Output the (X, Y) coordinate of the center of the cell containing the given text.  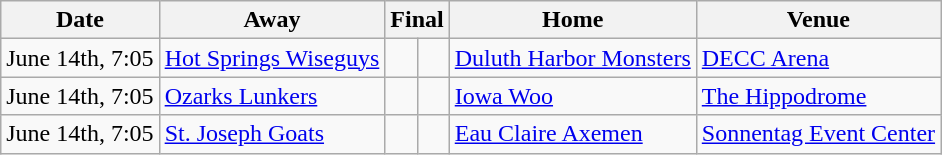
Duluth Harbor Monsters (572, 58)
The Hippodrome (818, 96)
Away (272, 20)
Eau Claire Axemen (572, 134)
Venue (818, 20)
Sonnentag Event Center (818, 134)
DECC Arena (818, 58)
Final (417, 20)
Hot Springs Wiseguys (272, 58)
Ozarks Lunkers (272, 96)
St. Joseph Goats (272, 134)
Date (80, 20)
Iowa Woo (572, 96)
Home (572, 20)
